Pinpoint the cell where the given text exists, returning its (X, Y) midpoint coordinate. 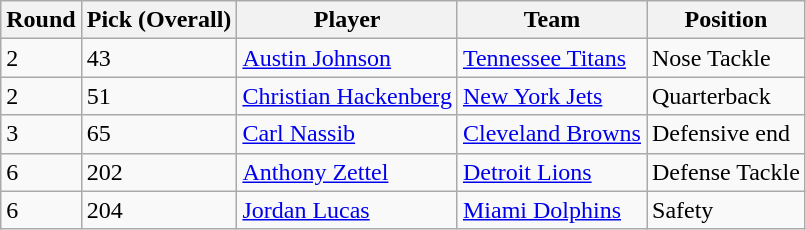
Quarterback (726, 96)
43 (159, 58)
Detroit Lions (552, 172)
Jordan Lucas (348, 210)
Position (726, 20)
Pick (Overall) (159, 20)
Player (348, 20)
65 (159, 134)
Round (41, 20)
Defense Tackle (726, 172)
Miami Dolphins (552, 210)
202 (159, 172)
Safety (726, 210)
204 (159, 210)
Nose Tackle (726, 58)
Defensive end (726, 134)
Christian Hackenberg (348, 96)
Anthony Zettel (348, 172)
51 (159, 96)
3 (41, 134)
Carl Nassib (348, 134)
Cleveland Browns (552, 134)
New York Jets (552, 96)
Tennessee Titans (552, 58)
Austin Johnson (348, 58)
Team (552, 20)
